From the cell containing the given text, extract its center point as [X, Y] coordinate. 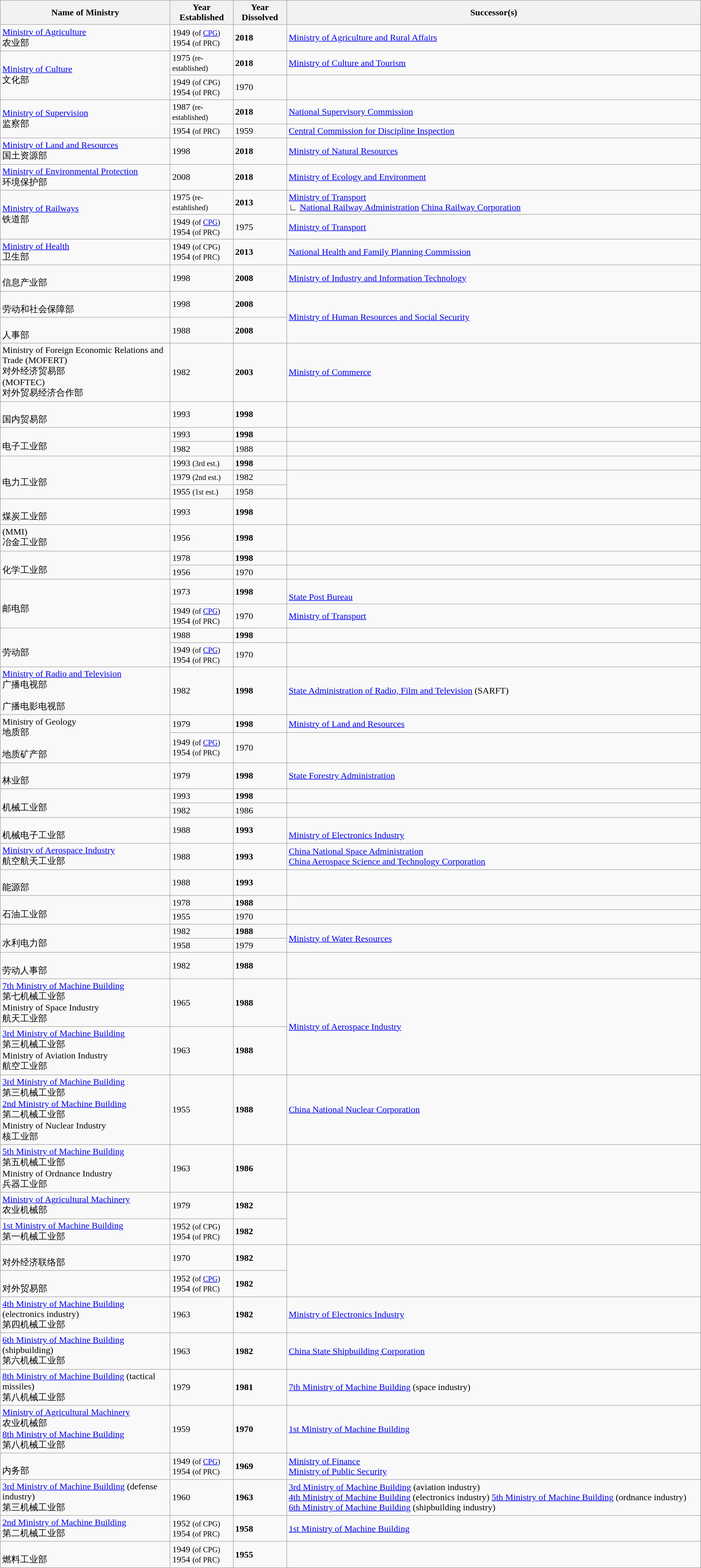
对外经济联络部 [85, 1258]
Year Established [201, 13]
Ministry of Land and Resources [494, 724]
1993 (3rd est.) [201, 463]
邮电部 [85, 604]
林业部 [85, 776]
Ministry of Radio and Television广播电视部广播电影电视部 [85, 691]
Ministry of Supervision监察部 [85, 119]
3rd Ministry of Machine Building第三机械工业部2nd Ministry of Machine Building第二机械工业部Ministry of Nuclear Industry核工业部 [85, 1110]
机械电子工业部 [85, 830]
1955 (1st est.) [201, 492]
人事部 [85, 330]
State Administration of Radio, Film and Television (SARFT) [494, 691]
China State Shipbuilding Corporation [494, 1351]
1979 (2nd est.) [201, 477]
7th Ministry of Machine Building第七机械工业部Ministry of Space Industry航天工业部 [85, 1003]
National Health and Family Planning Commission [494, 252]
Ministry of Human Resources and Social Security [494, 317]
2003 [260, 372]
内务部 [85, 1466]
Ministry of Health卫生部 [85, 252]
Ministry of Culture and Tourism [494, 63]
Year Dissolved [260, 13]
劳动和社会保障部 [85, 304]
Ministry of Environmental Protection环境保护部 [85, 177]
煤炭工业部 [85, 512]
3rd Ministry of Machine Building第三机械工业部Ministry of Aviation Industry航空工业部 [85, 1051]
1975 [260, 227]
石油工业部 [85, 910]
1954 (of PRC) [201, 131]
(MMI)冶金工业部 [85, 538]
Ministry of FinanceMinistry of Public Security [494, 1466]
2nd Ministry of Machine Building第二机械工业部 [85, 1529]
Ministry of Natural Resources [494, 151]
Ministry of Foreign Economic Relations and Trade (MOFERT)对外经济贸易部 (MOFTEC)对外贸易经济合作部 [85, 372]
Ministry of Railways铁道部 [85, 215]
China National Space AdministrationChina Aerospace Science and Technology Corporation [494, 856]
State Forestry Administration [494, 776]
4th Ministry of Machine Building (electronics industry)第四机械工业部 [85, 1315]
1987 (re-established) [201, 112]
1973 [201, 591]
能源部 [85, 882]
Ministry of Transport∟ National Railway Administration China Railway Corporation [494, 202]
电力工业部 [85, 477]
1965 [201, 1003]
水利电力部 [85, 938]
信息产业部 [85, 278]
1960 [201, 1497]
化学工业部 [85, 565]
Ministry of Agricultural Machinery农业机械部8th Ministry of Machine Building第八机械工业部 [85, 1429]
劳动人事部 [85, 966]
8th Ministry of Machine Building (tactical missiles)第八机械工业部 [85, 1387]
国内贸易部 [85, 414]
State Post Bureau [494, 591]
1981 [260, 1387]
电子工业部 [85, 442]
对外贸易部 [85, 1284]
Central Commission for Discipline Inspection [494, 131]
Ministry of Geology地质部地质矿产部 [85, 739]
China National Nuclear Corporation [494, 1110]
Ministry of Agriculture农业部 [85, 38]
1969 [260, 1466]
5th Ministry of Machine Building第五机械工业部Ministry of Ordnance Industry兵器工业部 [85, 1169]
Ministry of Commerce [494, 372]
1st Ministry of Machine Building第一机械工业部 [85, 1232]
Ministry of Aerospace Industry [494, 1027]
Name of Ministry [85, 13]
Ministry of Agricultural Machinery农业机械部 [85, 1206]
Ministry of Industry and Information Technology [494, 278]
Ministry of Culture文化部 [85, 75]
Ministry of Water Resources [494, 938]
Ministry of Aerospace Industry航空航天工业部 [85, 856]
National Supervisory Commission [494, 112]
Ministry of Agriculture and Rural Affairs [494, 38]
Ministry of Land and Resources国土资源部 [85, 151]
劳动部 [85, 647]
3rd Ministry of Machine Building (defense industry)第三机械工业部 [85, 1497]
7th Ministry of Machine Building (space industry) [494, 1387]
6th Ministry of Machine Building (shipbuilding)第六机械工业部 [85, 1351]
Ministry of Ecology and Environment [494, 177]
机械工业部 [85, 803]
燃料工业部 [85, 1555]
Successor(s) [494, 13]
